Determine the [X, Y] coordinate at the center of the cell enclosing the given text.  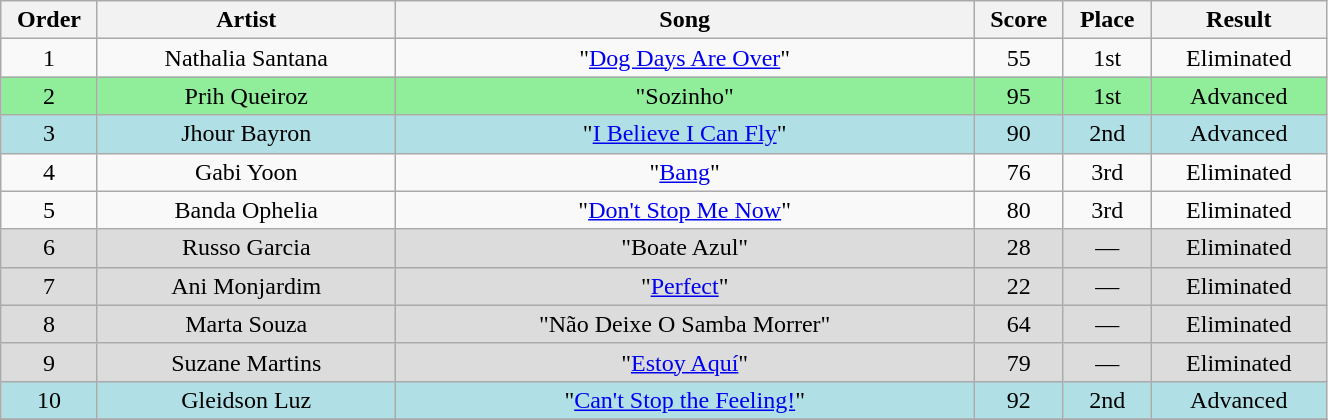
Russo Garcia [246, 248]
Marta Souza [246, 324]
90 [1018, 134]
Ani Monjardim [246, 286]
Song [684, 20]
10 [49, 400]
"I Believe I Can Fly" [684, 134]
Place [1107, 20]
4 [49, 172]
Suzane Martins [246, 362]
8 [49, 324]
"Perfect" [684, 286]
Gleidson Luz [246, 400]
"Can't Stop the Feeling!" [684, 400]
7 [49, 286]
80 [1018, 210]
9 [49, 362]
92 [1018, 400]
95 [1018, 96]
6 [49, 248]
64 [1018, 324]
"Sozinho" [684, 96]
Artist [246, 20]
Banda Ophelia [246, 210]
"Bang" [684, 172]
"Não Deixe O Samba Morrer" [684, 324]
3 [49, 134]
Nathalia Santana [246, 58]
Result [1238, 20]
28 [1018, 248]
Prih Queiroz [246, 96]
"Boate Azul" [684, 248]
Jhour Bayron [246, 134]
22 [1018, 286]
Order [49, 20]
"Dog Days Are Over" [684, 58]
76 [1018, 172]
Gabi Yoon [246, 172]
55 [1018, 58]
"Don't Stop Me Now" [684, 210]
"Estoy Aquí" [684, 362]
79 [1018, 362]
2 [49, 96]
1 [49, 58]
5 [49, 210]
Score [1018, 20]
